Pinpoint the cell where the given text exists, returning its [x, y] midpoint coordinate. 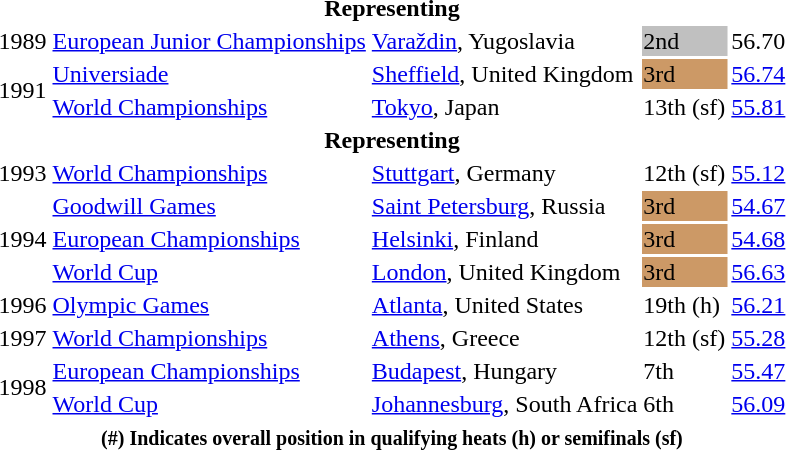
7th [684, 371]
Goodwill Games [209, 206]
2nd [684, 41]
Varaždin, Yugoslavia [504, 41]
Budapest, Hungary [504, 371]
Helsinki, Finland [504, 239]
13th (sf) [684, 107]
Atlanta, United States [504, 305]
6th [684, 404]
Saint Petersburg, Russia [504, 206]
European Junior Championships [209, 41]
Olympic Games [209, 305]
Tokyo, Japan [504, 107]
Johannesburg, South Africa [504, 404]
Sheffield, United Kingdom [504, 74]
Stuttgart, Germany [504, 173]
19th (h) [684, 305]
Universiade [209, 74]
London, United Kingdom [504, 272]
Athens, Greece [504, 338]
